Search for the cell housing the specified text and yield its [x, y] center coordinate. 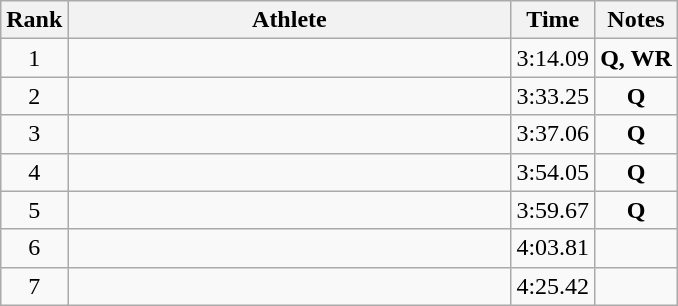
Notes [636, 20]
2 [34, 96]
Athlete [290, 20]
3:54.05 [553, 172]
4:03.81 [553, 248]
4 [34, 172]
4:25.42 [553, 286]
5 [34, 210]
Time [553, 20]
1 [34, 58]
7 [34, 286]
3:33.25 [553, 96]
3:37.06 [553, 134]
Q, WR [636, 58]
3 [34, 134]
3:59.67 [553, 210]
Rank [34, 20]
3:14.09 [553, 58]
6 [34, 248]
